Locate the cell with the specified text and output its (x, y) center coordinate. 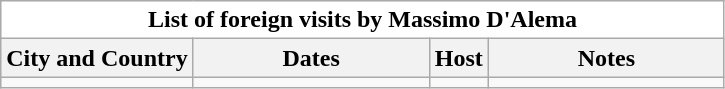
List of foreign visits by Massimo D'Alema (363, 20)
Host (458, 58)
Dates (311, 58)
City and Country (97, 58)
Notes (606, 58)
